Find where the given text appears and provide that cell's center as [X, Y] coordinate. 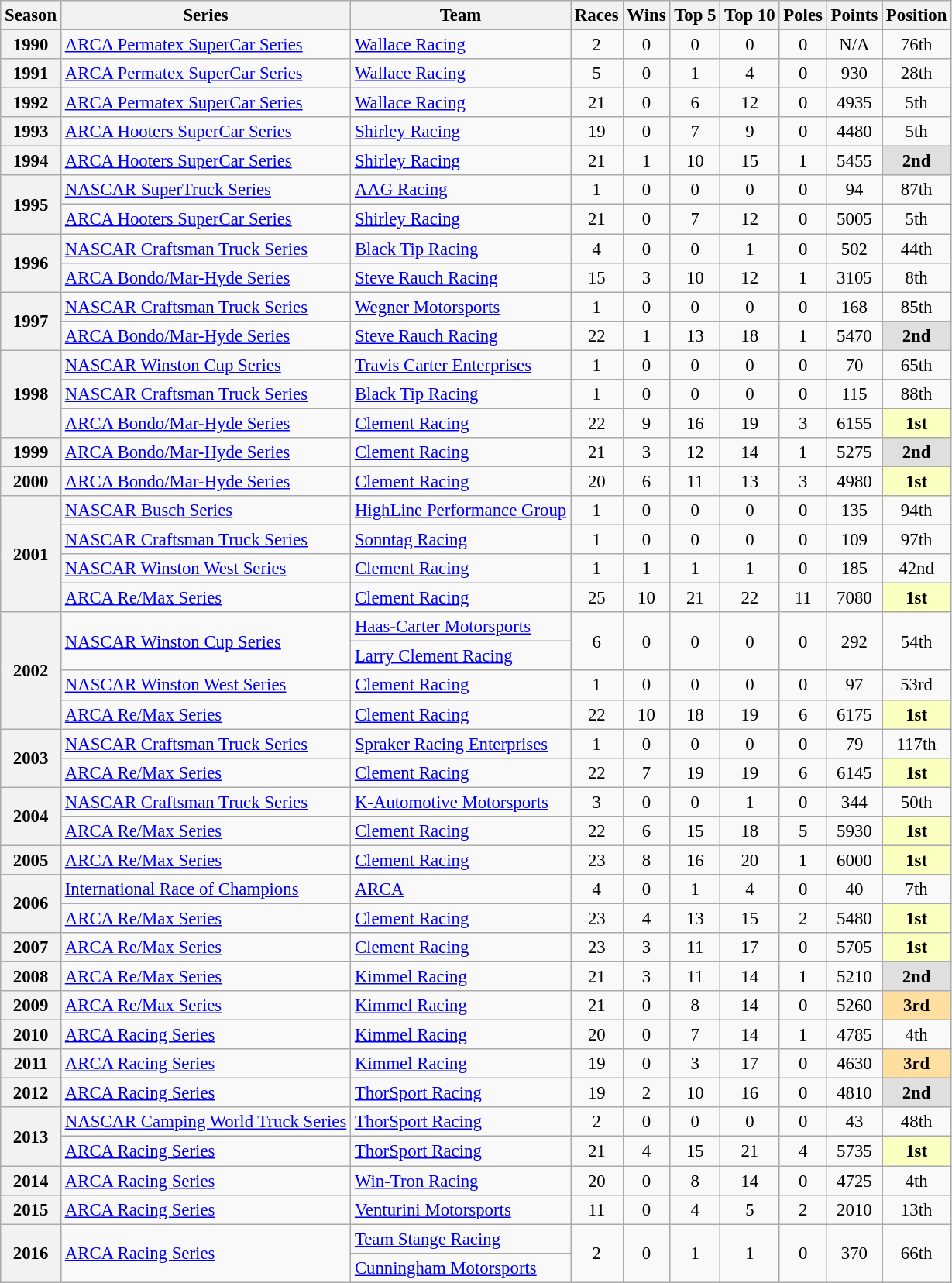
1992 [31, 103]
40 [854, 889]
94th [917, 511]
7080 [854, 598]
Top 10 [750, 15]
76th [917, 45]
6175 [854, 714]
2002 [31, 670]
5930 [854, 831]
K-Automotive Motorsports [461, 802]
1991 [31, 74]
97th [917, 540]
2015 [31, 1209]
Team Stange Racing [461, 1239]
117th [917, 744]
5455 [854, 161]
7th [917, 889]
Poles [802, 15]
4980 [854, 481]
Spraker Racing Enterprises [461, 744]
2004 [31, 817]
4810 [854, 1093]
4935 [854, 103]
1995 [31, 205]
109 [854, 540]
88th [917, 394]
8th [917, 277]
Sonntag Racing [461, 540]
135 [854, 511]
Top 5 [696, 15]
44th [917, 249]
5005 [854, 219]
Travis Carter Enterprises [461, 365]
930 [854, 74]
Cunningham Motorsports [461, 1268]
2001 [31, 554]
Position [917, 15]
Races [596, 15]
1997 [31, 321]
115 [854, 394]
79 [854, 744]
3105 [854, 277]
1998 [31, 394]
48th [917, 1123]
1994 [31, 161]
42nd [917, 569]
5210 [854, 977]
ARCA [461, 889]
53rd [917, 686]
2006 [31, 903]
1993 [31, 132]
5705 [854, 948]
344 [854, 802]
43 [854, 1123]
5480 [854, 918]
87th [917, 190]
2007 [31, 948]
Wegner Motorsports [461, 307]
Points [854, 15]
4480 [854, 132]
4725 [854, 1181]
94 [854, 190]
HighLine Performance Group [461, 511]
1996 [31, 263]
2000 [31, 481]
NASCAR SuperTruck Series [205, 190]
502 [854, 249]
Series [205, 15]
Venturini Motorsports [461, 1209]
2008 [31, 977]
AAG Racing [461, 190]
6145 [854, 772]
97 [854, 686]
2011 [31, 1064]
Team [461, 15]
Wins [646, 15]
50th [917, 802]
6155 [854, 423]
65th [917, 365]
5275 [854, 452]
5260 [854, 1006]
28th [917, 74]
2009 [31, 1006]
70 [854, 365]
Season [31, 15]
NASCAR Camping World Truck Series [205, 1123]
N/A [854, 45]
1999 [31, 452]
Larry Clement Racing [461, 656]
13th [917, 1209]
1990 [31, 45]
Haas-Carter Motorsports [461, 627]
2014 [31, 1181]
168 [854, 307]
6000 [854, 860]
2012 [31, 1093]
4785 [854, 1035]
25 [596, 598]
NASCAR Busch Series [205, 511]
International Race of Champions [205, 889]
5735 [854, 1151]
66th [917, 1254]
370 [854, 1254]
85th [917, 307]
5470 [854, 335]
2005 [31, 860]
2003 [31, 758]
4630 [854, 1064]
185 [854, 569]
292 [854, 641]
Win-Tron Racing [461, 1181]
54th [917, 641]
2016 [31, 1254]
2013 [31, 1137]
